Detect which cell encompasses the target text, then output its [x, y] center coordinate. 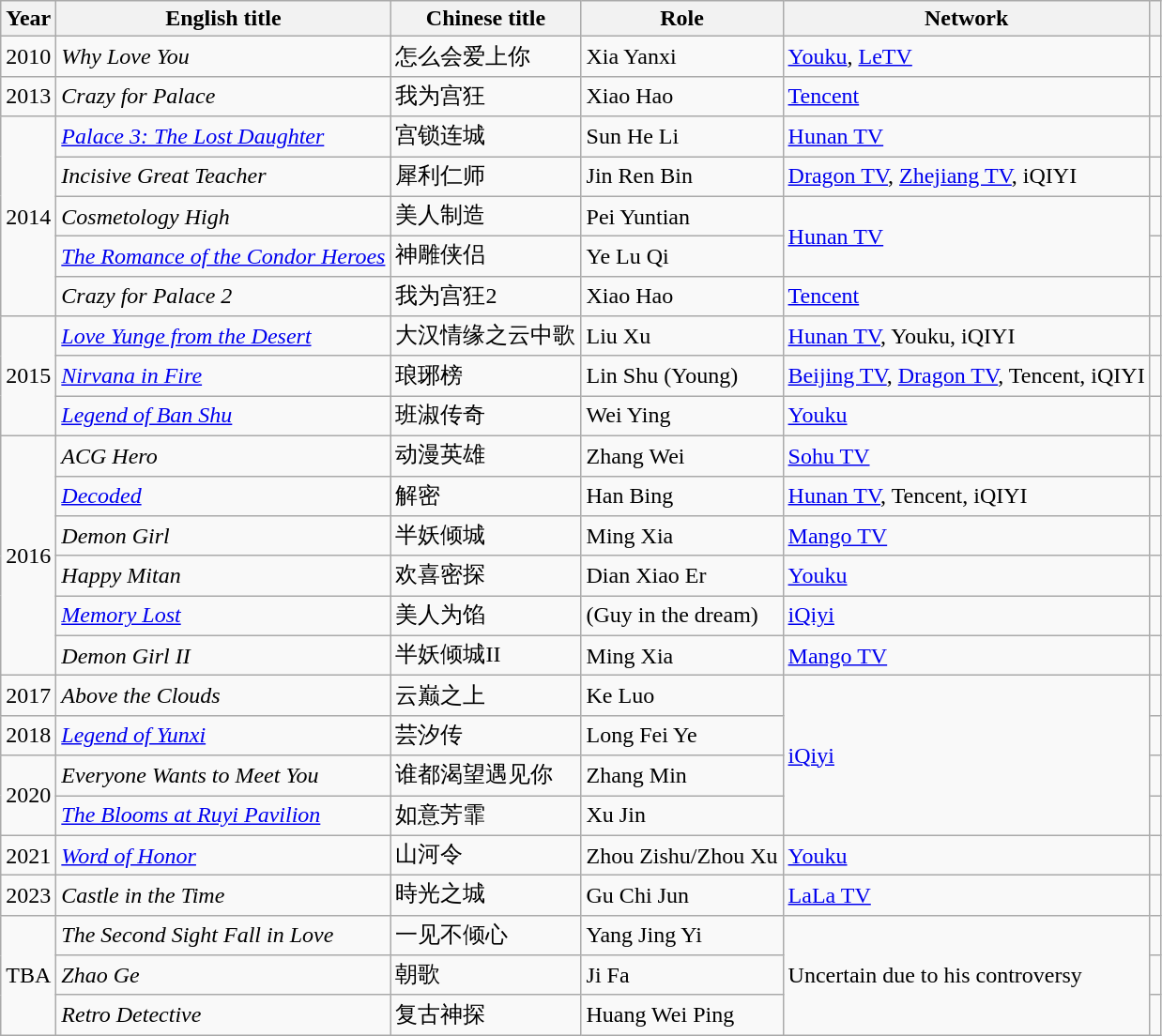
時光之城 [486, 895]
Beijing TV, Dragon TV, Tencent, iQIYI [967, 375]
Hunan TV, Youku, iQIYI [967, 336]
Decoded [223, 495]
Dian Xiao Er [681, 576]
Nirvana in Fire [223, 375]
琅琊榜 [486, 375]
半妖倾城 [486, 537]
怎么会爱上你 [486, 56]
2014 [28, 216]
大汉情缘之云中歌 [486, 336]
欢喜密探 [486, 576]
Ke Luo [681, 696]
Liu Xu [681, 336]
Dragon TV, Zhejiang TV, iQIYI [967, 176]
2023 [28, 895]
2018 [28, 736]
TBA [28, 975]
Han Bing [681, 495]
Palace 3: The Lost Daughter [223, 137]
English title [223, 19]
2013 [28, 96]
(Guy in the dream) [681, 616]
解密 [486, 495]
美人制造 [486, 216]
Huang Wei Ping [681, 1015]
朝歌 [486, 976]
Zhou Zishu/Zhou Xu [681, 856]
Ye Lu Qi [681, 257]
Lin Shu (Young) [681, 375]
Sun He Li [681, 137]
Yang Jing Yi [681, 935]
Zhang Min [681, 775]
Legend of Yunxi [223, 736]
Uncertain due to his controversy [967, 975]
Incisive Great Teacher [223, 176]
Cosmetology High [223, 216]
2021 [28, 856]
Long Fei Ye [681, 736]
Role [681, 19]
谁都渴望遇见你 [486, 775]
我为宫狂 [486, 96]
宫锁连城 [486, 137]
山河令 [486, 856]
班淑传奇 [486, 417]
Everyone Wants to Meet You [223, 775]
Demon Girl [223, 537]
2020 [28, 796]
美人为馅 [486, 616]
芸汐传 [486, 736]
Crazy for Palace 2 [223, 297]
Hunan TV, Tencent, iQIYI [967, 495]
如意芳霏 [486, 816]
Youku, LeTV [967, 56]
Jin Ren Bin [681, 176]
Zhang Wei [681, 456]
复古神探 [486, 1015]
动漫英雄 [486, 456]
2015 [28, 376]
Above the Clouds [223, 696]
Wei Ying [681, 417]
Xu Jin [681, 816]
云巅之上 [486, 696]
一见不倾心 [486, 935]
犀利仁师 [486, 176]
Sohu TV [967, 456]
Love Yunge from the Desert [223, 336]
Word of Honor [223, 856]
The Blooms at Ruyi Pavilion [223, 816]
Crazy for Palace [223, 96]
2016 [28, 556]
Year [28, 19]
神雕侠侣 [486, 257]
Ji Fa [681, 976]
Demon Girl II [223, 655]
The Second Sight Fall in Love [223, 935]
Pei Yuntian [681, 216]
Castle in the Time [223, 895]
Gu Chi Jun [681, 895]
Xia Yanxi [681, 56]
Why Love You [223, 56]
Legend of Ban Shu [223, 417]
The Romance of the Condor Heroes [223, 257]
ACG Hero [223, 456]
2010 [28, 56]
半妖倾城II [486, 655]
Retro Detective [223, 1015]
我为宫狂2 [486, 297]
2017 [28, 696]
LaLa TV [967, 895]
Network [967, 19]
Happy Mitan [223, 576]
Memory Lost [223, 616]
Zhao Ge [223, 976]
Chinese title [486, 19]
